Scan for the cell matching the given text and deliver its (x, y) coordinate at center. 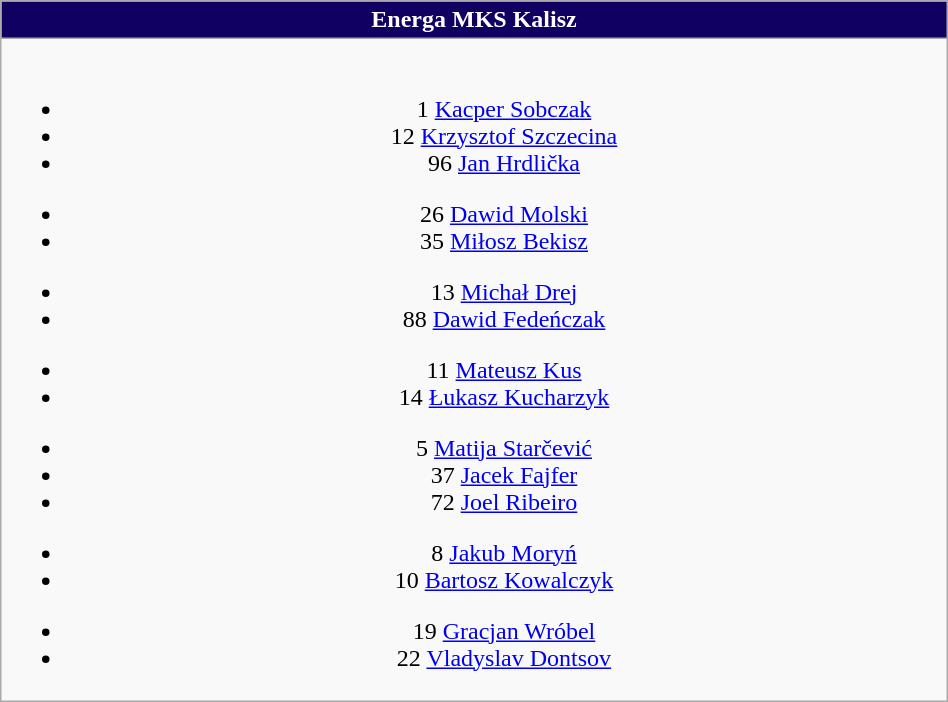
Energa MKS Kalisz (474, 20)
